Scan for the cell matching the given text and deliver its (X, Y) coordinate at center. 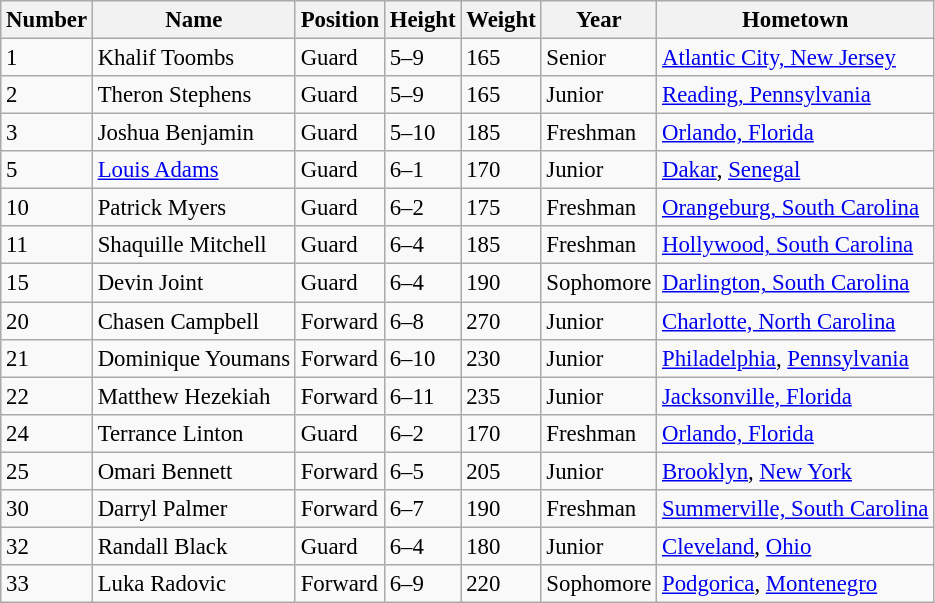
21 (47, 358)
Senior (599, 58)
15 (47, 283)
Dakar, Senegal (796, 170)
6–11 (422, 396)
Atlantic City, New Jersey (796, 58)
6–9 (422, 584)
6–8 (422, 321)
33 (47, 584)
Brooklyn, New York (796, 471)
Louis Adams (194, 170)
Theron Stephens (194, 95)
180 (501, 546)
Matthew Hezekiah (194, 396)
Devin Joint (194, 283)
Terrance Linton (194, 433)
Podgorica, Montenegro (796, 584)
2 (47, 95)
Name (194, 20)
Joshua Benjamin (194, 133)
Number (47, 20)
205 (501, 471)
175 (501, 208)
235 (501, 396)
6–1 (422, 170)
220 (501, 584)
Darlington, South Carolina (796, 283)
24 (47, 433)
Position (340, 20)
Omari Bennett (194, 471)
Charlotte, North Carolina (796, 321)
10 (47, 208)
6–5 (422, 471)
Dominique Youmans (194, 358)
3 (47, 133)
Weight (501, 20)
Khalif Toombs (194, 58)
270 (501, 321)
5 (47, 170)
Chasen Campbell (194, 321)
20 (47, 321)
32 (47, 546)
Randall Black (194, 546)
6–7 (422, 509)
30 (47, 509)
Year (599, 20)
Luka Radovic (194, 584)
5–10 (422, 133)
1 (47, 58)
Patrick Myers (194, 208)
Hometown (796, 20)
Jacksonville, Florida (796, 396)
11 (47, 245)
Shaquille Mitchell (194, 245)
Cleveland, Ohio (796, 546)
Height (422, 20)
Summerville, South Carolina (796, 509)
Reading, Pennsylvania (796, 95)
Hollywood, South Carolina (796, 245)
6–10 (422, 358)
22 (47, 396)
Darryl Palmer (194, 509)
Orangeburg, South Carolina (796, 208)
Philadelphia, Pennsylvania (796, 358)
25 (47, 471)
230 (501, 358)
